Identify which cell holds the provided text, then report its (X, Y) central coordinate. 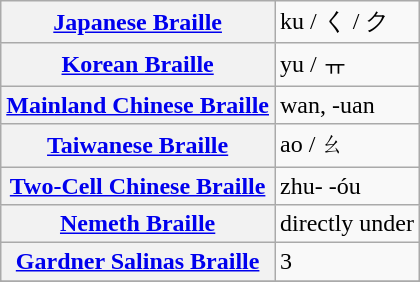
yu / ㅠ (346, 64)
zhu- -óu (346, 185)
directly under (346, 224)
3 (346, 262)
ao / ㄠ (346, 146)
Gardner Salinas Braille (138, 262)
Japanese Braille (138, 22)
Nemeth Braille (138, 224)
Korean Braille (138, 64)
Two-Cell Chinese Braille (138, 185)
wan, -uan (346, 105)
Taiwanese Braille (138, 146)
ku / く / ク (346, 22)
Mainland Chinese Braille (138, 105)
